Output the [X, Y] coordinate of the center of the cell containing the given text.  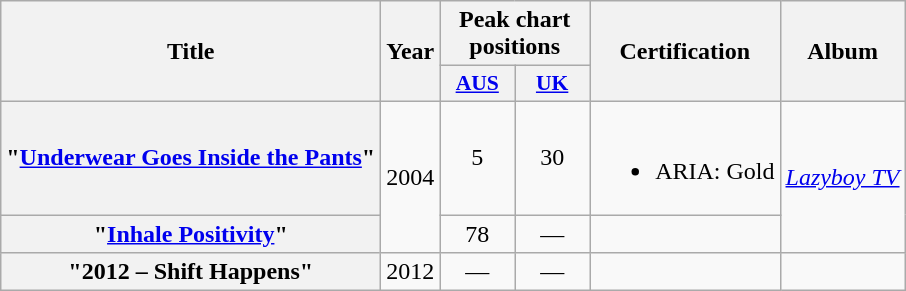
30 [552, 158]
Album [842, 52]
"Underwear Goes Inside the Pants" [191, 158]
2004 [410, 176]
Title [191, 52]
2012 [410, 272]
Certification [685, 52]
Peak chart positions [515, 34]
UK [552, 84]
Year [410, 52]
"Inhale Positivity" [191, 233]
5 [478, 158]
AUS [478, 84]
ARIA: Gold [685, 158]
"2012 – Shift Happens" [191, 272]
78 [478, 233]
Lazyboy TV [842, 176]
